Locate the cell with the specified text and output its (X, Y) center coordinate. 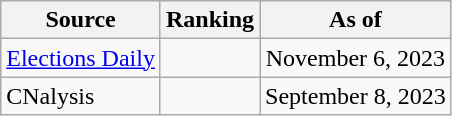
Source (81, 20)
September 8, 2023 (356, 96)
November 6, 2023 (356, 58)
Ranking (210, 20)
As of (356, 20)
Elections Daily (81, 58)
CNalysis (81, 96)
